Capture the cell that displays the provided text and extract its (X, Y) central coordinate. 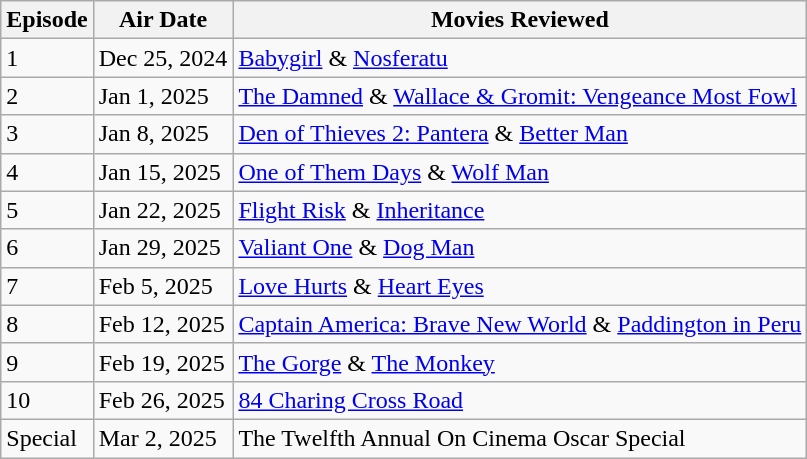
Feb 12, 2025 (163, 324)
Jan 22, 2025 (163, 210)
Dec 25, 2024 (163, 58)
Episode (47, 20)
The Twelfth Annual On Cinema Oscar Special (520, 438)
Mar 2, 2025 (163, 438)
Flight Risk & Inheritance (520, 210)
Feb 26, 2025 (163, 400)
The Damned & Wallace & Gromit: Vengeance Most Fowl (520, 96)
2 (47, 96)
7 (47, 286)
Valiant One & Dog Man (520, 248)
Jan 1, 2025 (163, 96)
One of Them Days & Wolf Man (520, 172)
Den of Thieves 2: Pantera & Better Man (520, 134)
Feb 19, 2025 (163, 362)
8 (47, 324)
Feb 5, 2025 (163, 286)
Jan 29, 2025 (163, 248)
Special (47, 438)
10 (47, 400)
Jan 15, 2025 (163, 172)
Babygirl & Nosferatu (520, 58)
Captain America: Brave New World & Paddington in Peru (520, 324)
84 Charing Cross Road (520, 400)
1 (47, 58)
Movies Reviewed (520, 20)
4 (47, 172)
Love Hurts & Heart Eyes (520, 286)
9 (47, 362)
5 (47, 210)
6 (47, 248)
Air Date (163, 20)
3 (47, 134)
The Gorge & The Monkey (520, 362)
Jan 8, 2025 (163, 134)
